Search for the cell housing the specified text and yield its [x, y] center coordinate. 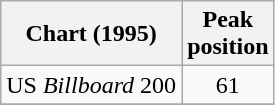
US Billboard 200 [92, 85]
61 [228, 85]
Peakposition [228, 34]
Chart (1995) [92, 34]
